Find where the given text appears and provide that cell's center as (x, y) coordinate. 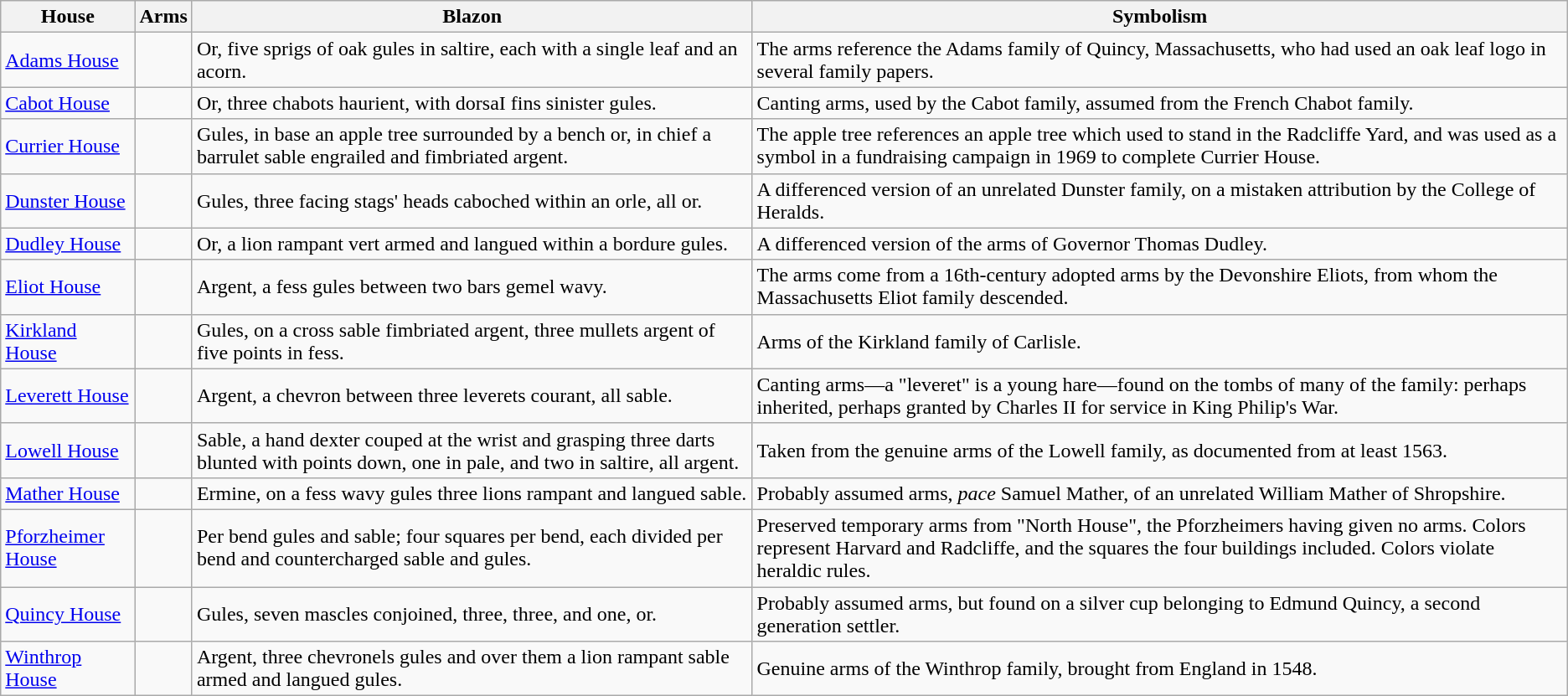
A differenced version of the arms of Governor Thomas Dudley. (1159, 244)
Eliot House (68, 286)
Winthrop House (68, 668)
Currier House (68, 146)
Per bend gules and sable; four squares per bend, each divided per bend and countercharged sable and gules. (472, 548)
House (68, 17)
Dunster House (68, 201)
Arms of the Kirkland family of Carlisle. (1159, 342)
Argent, a chevron between three leverets courant, all sable. (472, 395)
Or, a lion rampant vert armed and langued within a bordure gules. (472, 244)
Or, five sprigs of oak gules in saltire, each with a single leaf and an acorn. (472, 60)
Argent, three chevronels gules and over them a lion rampant sable armed and langued gules. (472, 668)
Canting arms, used by the Cabot family, assumed from the French Chabot family. (1159, 103)
Leverett House (68, 395)
Symbolism (1159, 17)
Gules, in base an apple tree surrounded by a bench or, in chief a barrulet sable engrailed and fimbriated argent. (472, 146)
Sable, a hand dexter couped at the wrist and grasping three darts blunted with points down, one in pale, and two in saltire, all argent. (472, 451)
Gules, seven mascles conjoined, three, three, and one, or. (472, 613)
Cabot House (68, 103)
Lowell House (68, 451)
Quincy House (68, 613)
Genuine arms of the Winthrop family, brought from England in 1548. (1159, 668)
Arms (163, 17)
Probably assumed arms, but found on a silver cup belonging to Edmund Quincy, a second generation settler. (1159, 613)
Pforzheimer House (68, 548)
Dudley House (68, 244)
Gules, three facing stags' heads caboched within an orle, all or. (472, 201)
Adams House (68, 60)
Gules, on a cross sable fimbriated argent, three mullets argent of five points in fess. (472, 342)
Or, three chabots haurient, with dorsaI fins sinister gules. (472, 103)
Taken from the genuine arms of the Lowell family, as documented from at least 1563. (1159, 451)
Blazon (472, 17)
Ermine, on a fess wavy gules three lions rampant and langued sable. (472, 493)
Mather House (68, 493)
The arms reference the Adams family of Quincy, Massachusetts, who had used an oak leaf logo in several family papers. (1159, 60)
Kirkland House (68, 342)
Probably assumed arms, pace Samuel Mather, of an unrelated William Mather of Shropshire. (1159, 493)
A differenced version of an unrelated Dunster family, on a mistaken attribution by the College of Heralds. (1159, 201)
Argent, a fess gules between two bars gemel wavy. (472, 286)
The arms come from a 16th-century adopted arms by the Devonshire Eliots, from whom the Massachusetts Eliot family descended. (1159, 286)
